Pinpoint the cell where the given text exists, returning its (X, Y) midpoint coordinate. 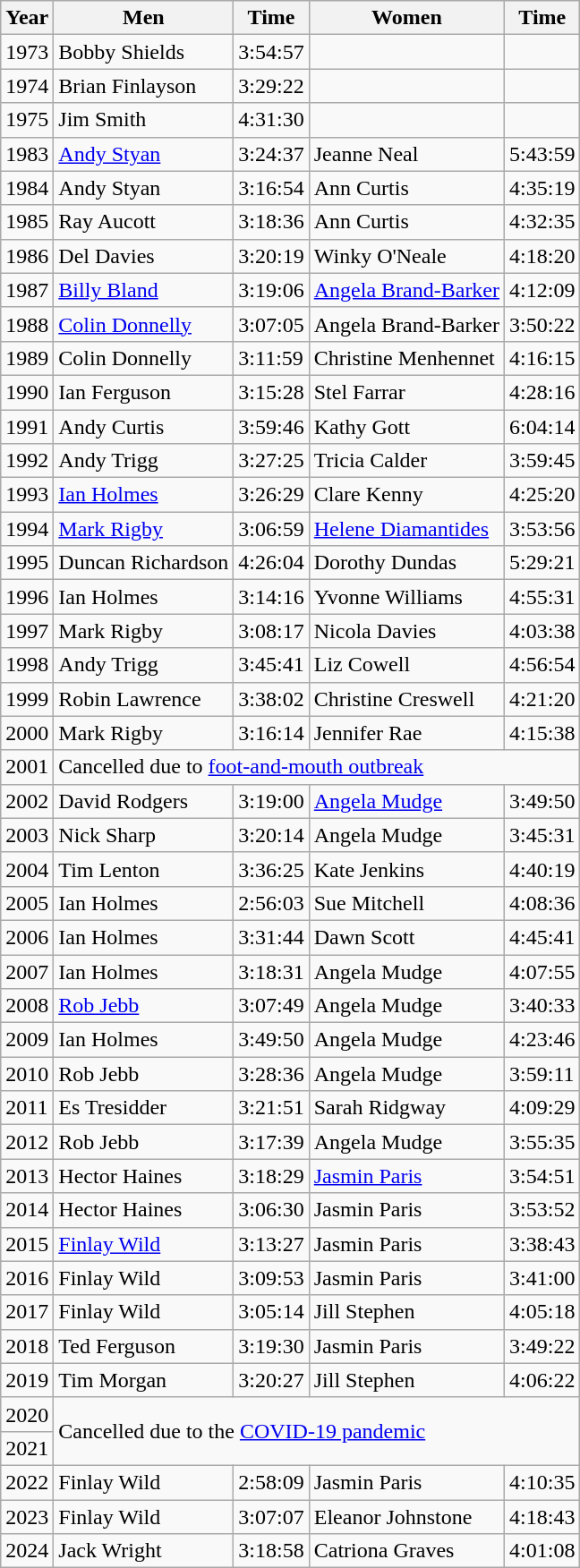
Yvonne Williams (406, 597)
3:31:44 (271, 937)
3:28:36 (271, 1074)
Christine Creswell (406, 699)
3:59:45 (542, 461)
3:53:52 (542, 1210)
4:16:15 (542, 358)
2000 (27, 733)
4:25:20 (542, 495)
3:18:29 (271, 1176)
3:19:30 (271, 1346)
2:56:03 (271, 903)
Tim Lenton (143, 869)
3:19:00 (271, 801)
3:53:56 (542, 529)
4:05:18 (542, 1312)
4:18:43 (542, 1517)
1986 (27, 256)
Sue Mitchell (406, 903)
3:06:30 (271, 1210)
Dorothy Dundas (406, 563)
2003 (27, 835)
3:14:16 (271, 597)
4:31:30 (271, 120)
4:09:29 (542, 1108)
Es Tresidder (143, 1108)
1992 (27, 461)
4:01:08 (542, 1551)
2006 (27, 937)
3:29:22 (271, 86)
4:55:31 (542, 597)
4:56:54 (542, 665)
3:08:17 (271, 631)
6:04:14 (542, 427)
3:50:22 (542, 324)
3:41:00 (542, 1278)
5:43:59 (542, 154)
3:27:25 (271, 461)
4:08:36 (542, 903)
Women (406, 18)
3:59:46 (271, 427)
3:38:02 (271, 699)
Kathy Gott (406, 427)
1994 (27, 529)
3:45:41 (271, 665)
3:07:07 (271, 1517)
4:15:38 (542, 733)
3:17:39 (271, 1142)
3:16:14 (271, 733)
3:54:51 (542, 1176)
Helene Diamantides (406, 529)
3:21:51 (271, 1108)
Dawn Scott (406, 937)
3:07:49 (271, 1006)
Nicola Davies (406, 631)
4:03:38 (542, 631)
3:15:28 (271, 392)
3:54:57 (271, 52)
1995 (27, 563)
1991 (27, 427)
Brian Finlayson (143, 86)
Cancelled due to the COVID-19 pandemic (317, 1431)
Andy Curtis (143, 427)
Bobby Shields (143, 52)
1973 (27, 52)
2001 (27, 767)
2022 (27, 1482)
1999 (27, 699)
Sarah Ridgway (406, 1108)
Cancelled due to foot-and-mouth outbreak (317, 767)
David Rodgers (143, 801)
2009 (27, 1040)
Ray Aucott (143, 222)
4:35:19 (542, 188)
3:06:59 (271, 529)
3:59:11 (542, 1074)
3:09:53 (271, 1278)
5:29:21 (542, 563)
Men (143, 18)
4:32:35 (542, 222)
Christine Menhennet (406, 358)
Jim Smith (143, 120)
Kate Jenkins (406, 869)
2020 (27, 1414)
2016 (27, 1278)
2014 (27, 1210)
1993 (27, 495)
Duncan Richardson (143, 563)
Nick Sharp (143, 835)
2007 (27, 971)
4:23:46 (542, 1040)
3:18:31 (271, 971)
2005 (27, 903)
2013 (27, 1176)
3:45:31 (542, 835)
2018 (27, 1346)
3:20:27 (271, 1380)
2015 (27, 1244)
2008 (27, 1006)
Jeanne Neal (406, 154)
Ted Ferguson (143, 1346)
2012 (27, 1142)
4:07:55 (542, 971)
1990 (27, 392)
Tricia Calder (406, 461)
3:07:05 (271, 324)
3:19:06 (271, 290)
Tim Morgan (143, 1380)
Clare Kenny (406, 495)
Stel Farrar (406, 392)
1988 (27, 324)
3:20:19 (271, 256)
Eleanor Johnstone (406, 1517)
3:11:59 (271, 358)
3:36:25 (271, 869)
2024 (27, 1551)
2002 (27, 801)
3:40:33 (542, 1006)
3:26:29 (271, 495)
2011 (27, 1108)
4:26:04 (271, 563)
4:28:16 (542, 392)
1998 (27, 665)
3:38:43 (542, 1244)
Robin Lawrence (143, 699)
1997 (27, 631)
3:18:58 (271, 1551)
4:18:20 (542, 256)
1996 (27, 597)
Catriona Graves (406, 1551)
4:12:09 (542, 290)
2023 (27, 1517)
2017 (27, 1312)
2021 (27, 1448)
1989 (27, 358)
3:16:54 (271, 188)
2010 (27, 1074)
1974 (27, 86)
4:10:35 (542, 1482)
4:21:20 (542, 699)
3:49:22 (542, 1346)
1985 (27, 222)
Ian Ferguson (143, 392)
2:58:09 (271, 1482)
1987 (27, 290)
1975 (27, 120)
Liz Cowell (406, 665)
Billy Bland (143, 290)
Jack Wright (143, 1551)
Del Davies (143, 256)
4:40:19 (542, 869)
2019 (27, 1380)
Winky O'Neale (406, 256)
Year (27, 18)
1983 (27, 154)
4:06:22 (542, 1380)
4:45:41 (542, 937)
3:05:14 (271, 1312)
3:13:27 (271, 1244)
3:18:36 (271, 222)
3:24:37 (271, 154)
Jennifer Rae (406, 733)
2004 (27, 869)
1984 (27, 188)
3:55:35 (542, 1142)
3:20:14 (271, 835)
